Return [x, y] of the center of cell containing provided text 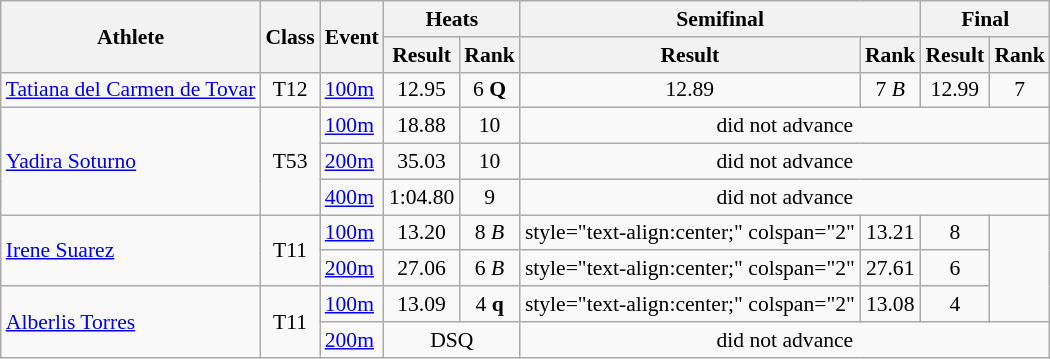
7 B [890, 90]
DSQ [452, 340]
13.21 [890, 233]
8 [954, 233]
6 Q [490, 90]
9 [490, 197]
Final [984, 19]
18.88 [422, 126]
27.06 [422, 269]
1:04.80 [422, 197]
Heats [452, 19]
12.99 [954, 90]
13.20 [422, 233]
Alberlis Torres [131, 322]
Irene Suarez [131, 250]
Athlete [131, 36]
Semifinal [720, 19]
13.08 [890, 304]
4 [954, 304]
T12 [290, 90]
6 B [490, 269]
Event [352, 36]
27.61 [890, 269]
6 [954, 269]
8 B [490, 233]
13.09 [422, 304]
T53 [290, 162]
Yadira Soturno [131, 162]
Tatiana del Carmen de Tovar [131, 90]
35.03 [422, 162]
400m [352, 197]
Class [290, 36]
12.95 [422, 90]
12.89 [690, 90]
4 q [490, 304]
7 [1020, 90]
